Extract the [X, Y] coordinate from the center of the cell holding the provided text.  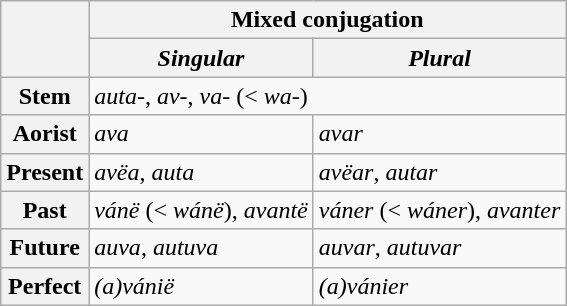
avar [440, 134]
auvar, autuvar [440, 248]
vánë (< wánë), avantë [202, 210]
auva, autuva [202, 248]
avëa, auta [202, 172]
Past [45, 210]
Mixed conjugation [328, 20]
auta-, av-, va- (< wa-) [328, 96]
Present [45, 172]
Stem [45, 96]
Singular [202, 58]
(a)vánier [440, 286]
Future [45, 248]
(a)vánië [202, 286]
avëar, autar [440, 172]
Aorist [45, 134]
ava [202, 134]
Perfect [45, 286]
Plural [440, 58]
váner (< wáner), avanter [440, 210]
